From the cell containing the given text, extract its center point as [x, y] coordinate. 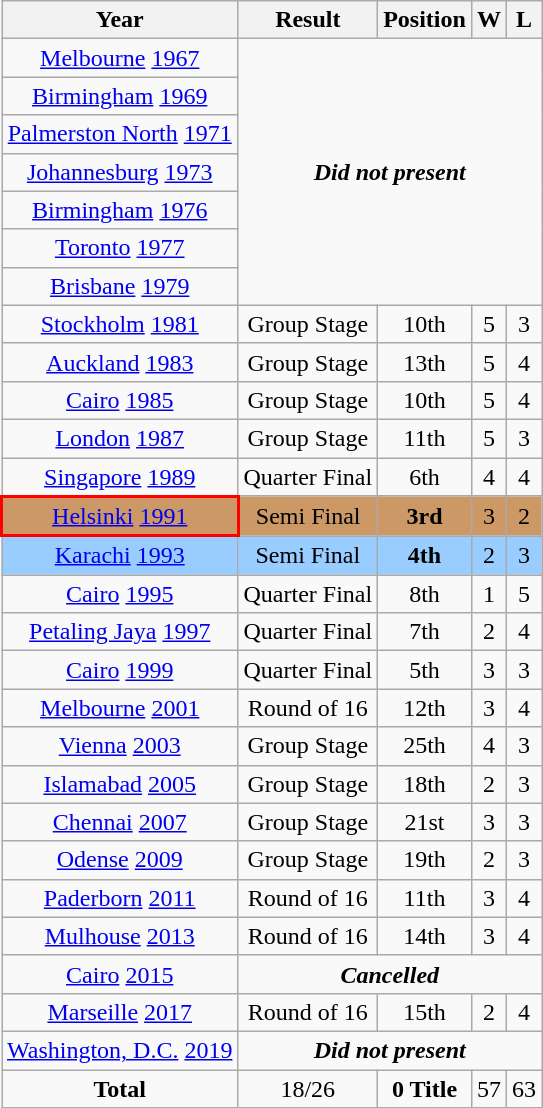
13th [425, 362]
4th [425, 556]
5th [425, 670]
21st [425, 822]
Karachi 1993 [120, 556]
Vienna 2003 [120, 746]
1 [488, 594]
London 1987 [120, 438]
8th [425, 594]
18/26 [308, 1089]
Helsinki 1991 [120, 516]
Paderborn 2011 [120, 898]
Palmerston North 1971 [120, 134]
Cancelled [390, 974]
Cairo 1995 [120, 594]
7th [425, 632]
63 [524, 1089]
Washington, D.C. 2019 [120, 1050]
Islamabad 2005 [120, 784]
Toronto 1977 [120, 248]
19th [425, 860]
Melbourne 2001 [120, 708]
Chennai 2007 [120, 822]
Total [120, 1089]
Johannesburg 1973 [120, 172]
Brisbane 1979 [120, 286]
W [488, 20]
Position [425, 20]
Birmingham 1969 [120, 96]
Result [308, 20]
Year [120, 20]
12th [425, 708]
3rd [425, 516]
Stockholm 1981 [120, 324]
0 Title [425, 1089]
L [524, 20]
Cairo 1999 [120, 670]
Cairo 2015 [120, 974]
Mulhouse 2013 [120, 936]
15th [425, 1012]
18th [425, 784]
Auckland 1983 [120, 362]
25th [425, 746]
Odense 2009 [120, 860]
Singapore 1989 [120, 478]
Petaling Jaya 1997 [120, 632]
14th [425, 936]
Melbourne 1967 [120, 58]
Cairo 1985 [120, 400]
57 [488, 1089]
Birmingham 1976 [120, 210]
Marseille 2017 [120, 1012]
6th [425, 478]
